Extract the [x, y] coordinate from the center of the cell holding the provided text.  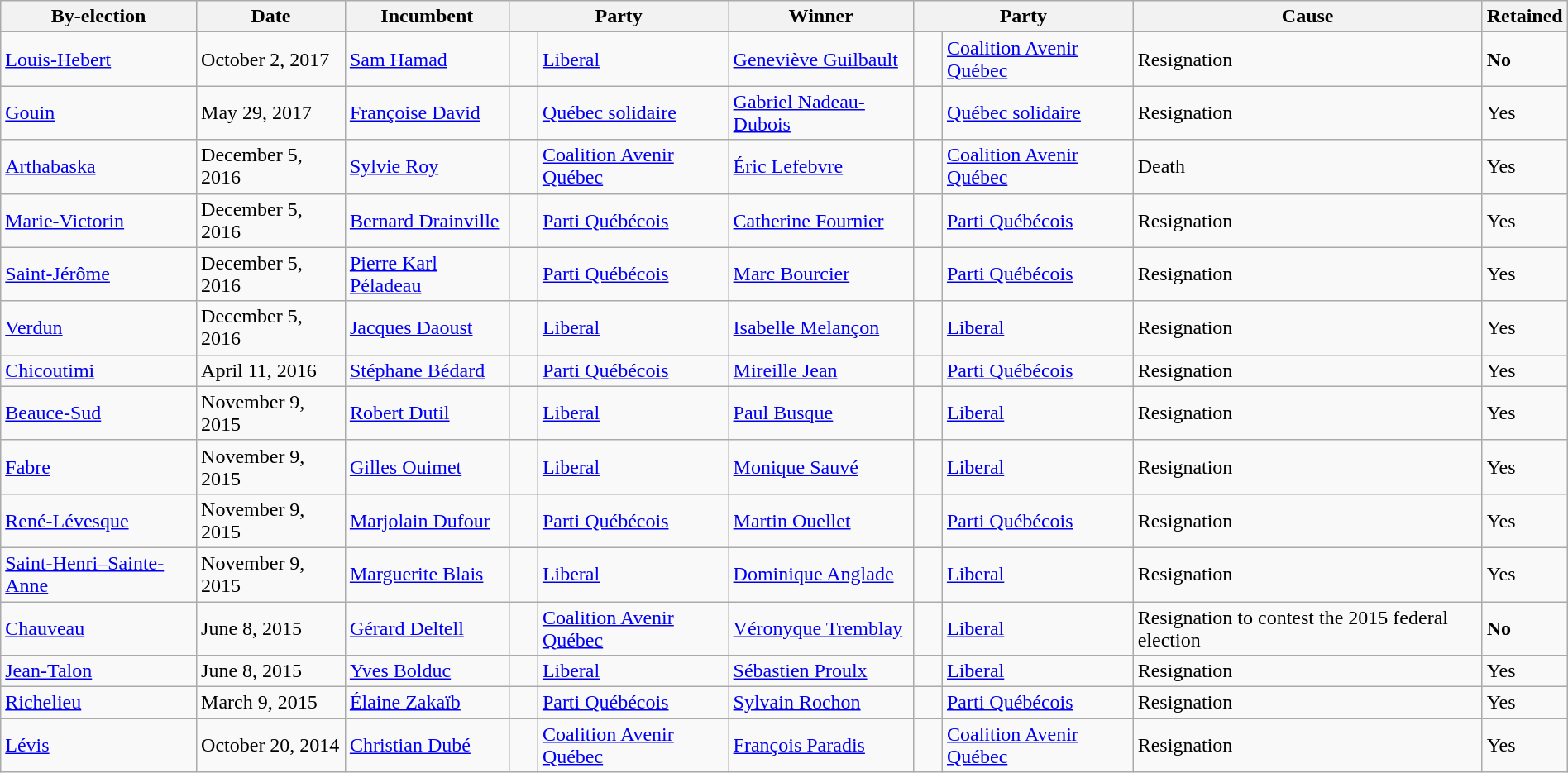
Date [271, 17]
Marjolain Dufour [427, 521]
Verdun [99, 327]
Marc Bourcier [820, 274]
Incumbent [427, 17]
Paul Busque [820, 413]
Éric Lefebvre [820, 167]
April 11, 2016 [271, 370]
Élaine Zakaïb [427, 703]
Pierre Karl Péladeau [427, 274]
Gouin [99, 112]
Catherine Fournier [820, 220]
Marie-Victorin [99, 220]
Winner [820, 17]
Françoise David [427, 112]
Robert Dutil [427, 413]
Retained [1525, 17]
Marguerite Blais [427, 574]
Fabre [99, 466]
Gabriel Nadeau-Dubois [820, 112]
Monique Sauvé [820, 466]
October 20, 2014 [271, 746]
Jean-Talon [99, 671]
Sam Hamad [427, 60]
Resignation to contest the 2015 federal election [1307, 628]
Yves Bolduc [427, 671]
October 2, 2017 [271, 60]
Mireille Jean [820, 370]
Arthabaska [99, 167]
Gérard Deltell [427, 628]
Sylvain Rochon [820, 703]
Richelieu [99, 703]
Death [1307, 167]
René-Lévesque [99, 521]
Véronyque Tremblay [820, 628]
Geneviève Guilbault [820, 60]
Chauveau [99, 628]
By-election [99, 17]
Jacques Daoust [427, 327]
Isabelle Melançon [820, 327]
François Paradis [820, 746]
Christian Dubé [427, 746]
Sylvie Roy [427, 167]
Bernard Drainville [427, 220]
Chicoutimi [99, 370]
Sébastien Proulx [820, 671]
Saint-Henri–Sainte-Anne [99, 574]
Beauce-Sud [99, 413]
Martin Ouellet [820, 521]
Cause [1307, 17]
Stéphane Bédard [427, 370]
May 29, 2017 [271, 112]
Saint-Jérôme [99, 274]
March 9, 2015 [271, 703]
Louis-Hebert [99, 60]
Dominique Anglade [820, 574]
Gilles Ouimet [427, 466]
Lévis [99, 746]
